Determine the (X, Y) coordinate at the center of the cell enclosing the given text.  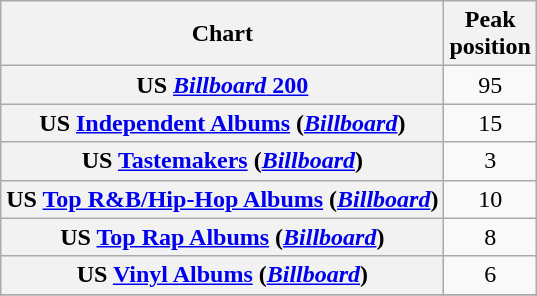
US Independent Albums (Billboard) (222, 123)
6 (490, 275)
8 (490, 237)
US Top R&B/Hip-Hop Albums (Billboard) (222, 199)
US Top Rap Albums (Billboard) (222, 237)
US Vinyl Albums (Billboard) (222, 275)
10 (490, 199)
15 (490, 123)
Peakposition (490, 34)
US Tastemakers (Billboard) (222, 161)
95 (490, 85)
Chart (222, 34)
US Billboard 200 (222, 85)
3 (490, 161)
